Return (X, Y) of the center of cell containing provided text 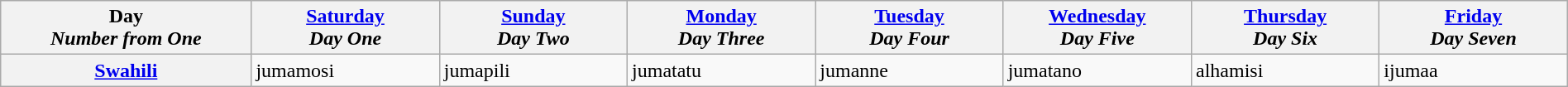
ThursdayDay Six (1285, 28)
TuesdayDay Four (910, 28)
jumatano (1097, 70)
jumamosi (346, 70)
MondayDay Three (721, 28)
alhamisi (1285, 70)
WednesdayDay Five (1097, 28)
jumapili (533, 70)
jumatatu (721, 70)
SundayDay Two (533, 28)
jumanne (910, 70)
FridayDay Seven (1474, 28)
SaturdayDay One (346, 28)
Swahili (126, 70)
DayNumber from One (126, 28)
ijumaa (1474, 70)
